Locate the cell with the specified text and output its [X, Y] center coordinate. 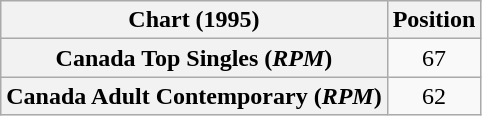
Canada Adult Contemporary (RPM) [194, 96]
Chart (1995) [194, 20]
Position [434, 20]
62 [434, 96]
67 [434, 58]
Canada Top Singles (RPM) [194, 58]
